Identify which cell holds the provided text, then report its [X, Y] central coordinate. 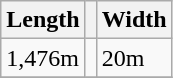
1,476m [43, 58]
Width [134, 20]
Length [43, 20]
20m [134, 58]
